Extract the [X, Y] coordinate from the center of the cell holding the provided text.  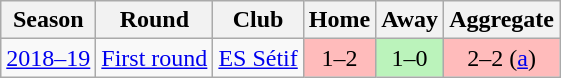
Home [339, 20]
1–2 [339, 58]
Aggregate [502, 20]
Away [410, 20]
Round [154, 20]
ES Sétif [258, 58]
2–2 (a) [502, 58]
First round [154, 58]
1–0 [410, 58]
Season [48, 20]
2018–19 [48, 58]
Club [258, 20]
